Detect which cell encompasses the target text, then output its [x, y] center coordinate. 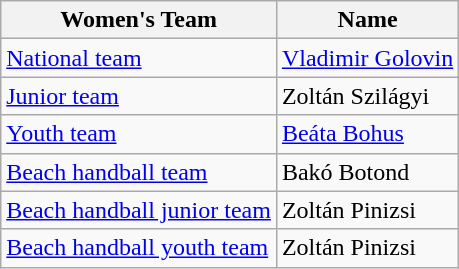
Beáta Bohus [367, 134]
Beach handball team [139, 172]
Vladimir Golovin [367, 58]
National team [139, 58]
Beach handball junior team [139, 210]
Junior team [139, 96]
Zoltán Szilágyi [367, 96]
Women's Team [139, 20]
Youth team [139, 134]
Name [367, 20]
Beach handball youth team [139, 248]
Bakó Botond [367, 172]
